Determine the (x, y) coordinate at the center of the cell enclosing the given text.  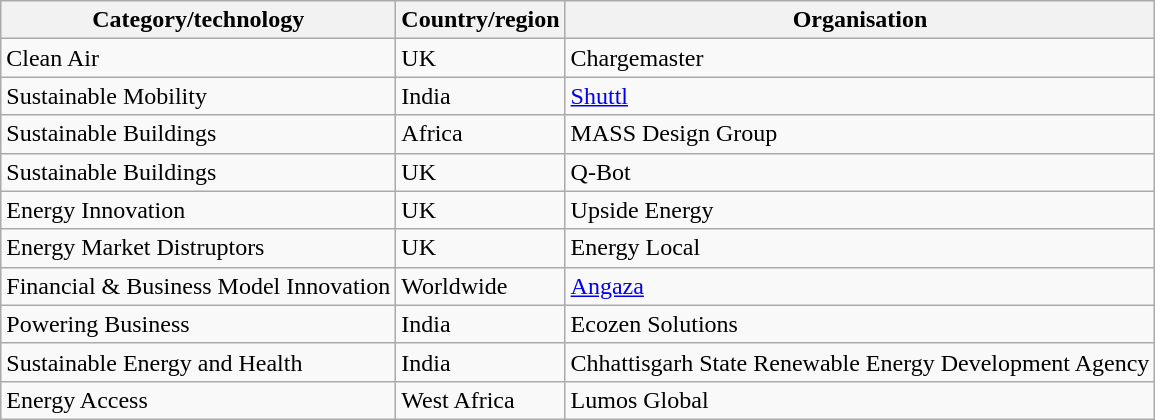
Ecozen Solutions (860, 324)
Sustainable Energy and Health (198, 362)
Country/region (480, 20)
MASS Design Group (860, 134)
Chargemaster (860, 58)
Financial & Business Model Innovation (198, 286)
Sustainable Mobility (198, 96)
Worldwide (480, 286)
Africa (480, 134)
West Africa (480, 400)
Upside Energy (860, 210)
Powering Business (198, 324)
Q-Bot (860, 172)
Energy Local (860, 248)
Angaza (860, 286)
Organisation (860, 20)
Energy Access (198, 400)
Shuttl (860, 96)
Category/technology (198, 20)
Energy Innovation (198, 210)
Chhattisgarh State Renewable Energy Development Agency (860, 362)
Lumos Global (860, 400)
Clean Air (198, 58)
Energy Market Distruptors (198, 248)
